Scan for the cell matching the given text and deliver its [X, Y] coordinate at center. 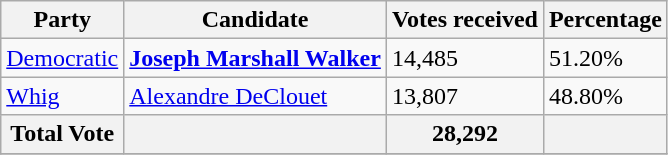
Alexandre DeClouet [256, 96]
48.80% [605, 96]
Candidate [256, 20]
28,292 [464, 134]
14,485 [464, 58]
Votes received [464, 20]
Whig [62, 96]
Party [62, 20]
13,807 [464, 96]
Joseph Marshall Walker [256, 58]
51.20% [605, 58]
Democratic [62, 58]
Percentage [605, 20]
Total Vote [62, 134]
